Scan for the cell matching the given text and deliver its (X, Y) coordinate at center. 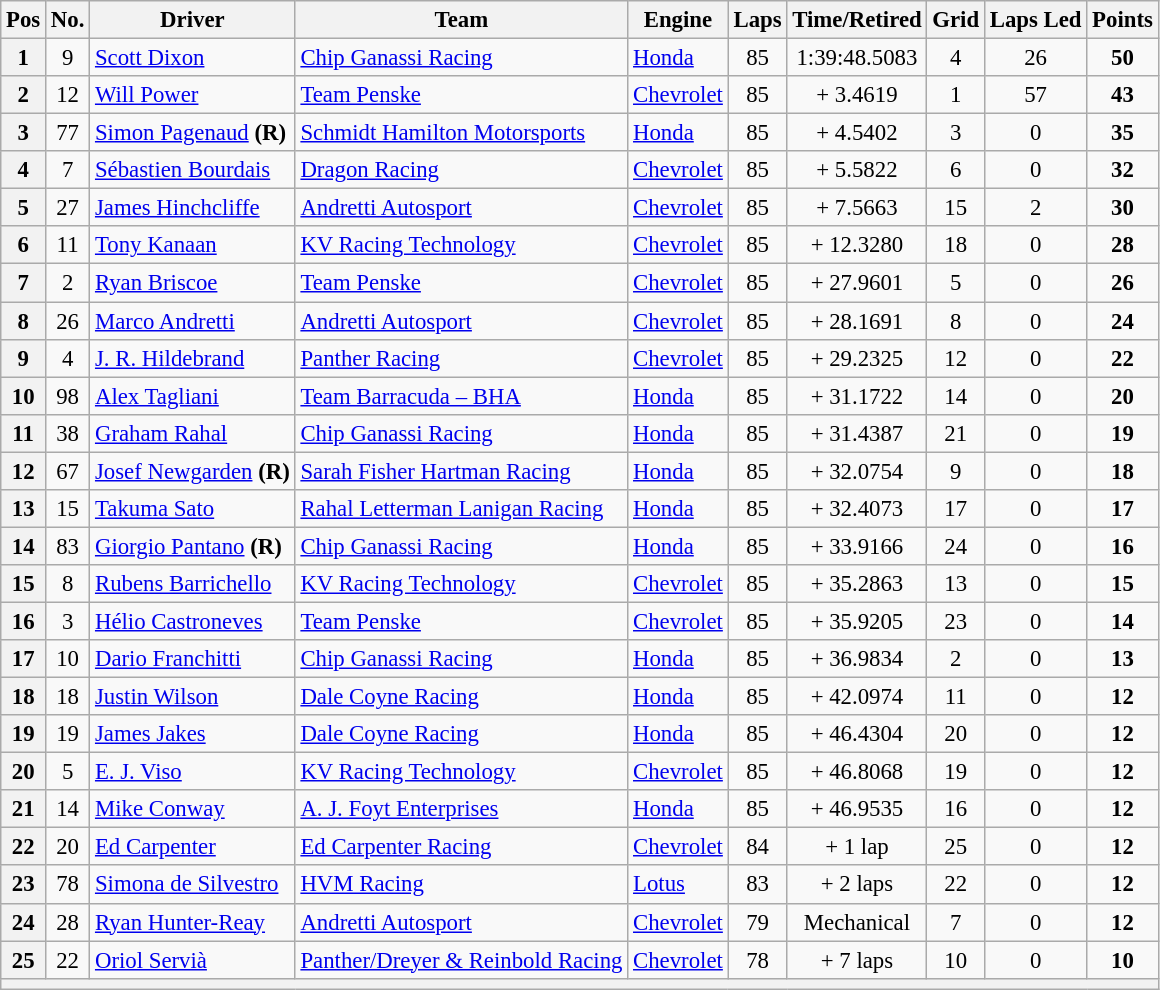
Panther/Dreyer & Reinbold Racing (462, 960)
Justin Wilson (192, 697)
+ 46.8068 (857, 772)
79 (758, 922)
+ 2 laps (857, 885)
+ 7.5663 (857, 208)
+ 4.5402 (857, 133)
+ 31.1722 (857, 396)
Lotus (678, 885)
Hélio Castroneves (192, 621)
43 (1122, 95)
57 (1035, 95)
Panther Racing (462, 358)
84 (758, 847)
Driver (192, 20)
Laps Led (1035, 20)
+ 1 lap (857, 847)
Ryan Briscoe (192, 283)
E. J. Viso (192, 772)
Laps (758, 20)
Oriol Servià (192, 960)
A. J. Foyt Enterprises (462, 809)
+ 31.4387 (857, 433)
Will Power (192, 95)
1:39:48.5083 (857, 58)
Rubens Barrichello (192, 584)
+ 35.9205 (857, 621)
Rahal Letterman Lanigan Racing (462, 509)
Mike Conway (192, 809)
+ 28.1691 (857, 321)
HVM Racing (462, 885)
+ 42.0974 (857, 697)
Giorgio Pantano (R) (192, 546)
38 (68, 433)
+ 29.2325 (857, 358)
35 (1122, 133)
Sébastien Bourdais (192, 170)
+ 36.9834 (857, 659)
32 (1122, 170)
Graham Rahal (192, 433)
+ 32.4073 (857, 509)
Tony Kanaan (192, 245)
Sarah Fisher Hartman Racing (462, 471)
Team (462, 20)
+ 27.9601 (857, 283)
+ 12.3280 (857, 245)
67 (68, 471)
Takuma Sato (192, 509)
+ 32.0754 (857, 471)
Points (1122, 20)
No. (68, 20)
Engine (678, 20)
James Hinchcliffe (192, 208)
+ 46.9535 (857, 809)
Simona de Silvestro (192, 885)
+ 5.5822 (857, 170)
Simon Pagenaud (R) (192, 133)
Team Barracuda – BHA (462, 396)
+ 33.9166 (857, 546)
J. R. Hildebrand (192, 358)
Marco Andretti (192, 321)
Ed Carpenter (192, 847)
+ 7 laps (857, 960)
77 (68, 133)
Josef Newgarden (R) (192, 471)
30 (1122, 208)
Mechanical (857, 922)
50 (1122, 58)
Dario Franchitti (192, 659)
Dragon Racing (462, 170)
Pos (24, 20)
+ 46.4304 (857, 734)
James Jakes (192, 734)
Ed Carpenter Racing (462, 847)
+ 3.4619 (857, 95)
98 (68, 396)
Ryan Hunter-Reay (192, 922)
Alex Tagliani (192, 396)
+ 35.2863 (857, 584)
Schmidt Hamilton Motorsports (462, 133)
Grid (956, 20)
Time/Retired (857, 20)
27 (68, 208)
Scott Dixon (192, 58)
